Output the [x, y] coordinate of the center of the cell containing the given text.  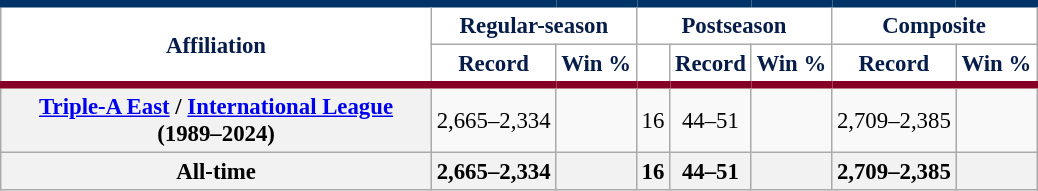
Triple-A East / International League (1989–2024) [216, 119]
Affiliation [216, 44]
All-time [216, 172]
Postseason [734, 24]
Regular-season [534, 24]
Composite [934, 24]
